Extract the [X, Y] coordinate from the center of the cell holding the provided text.  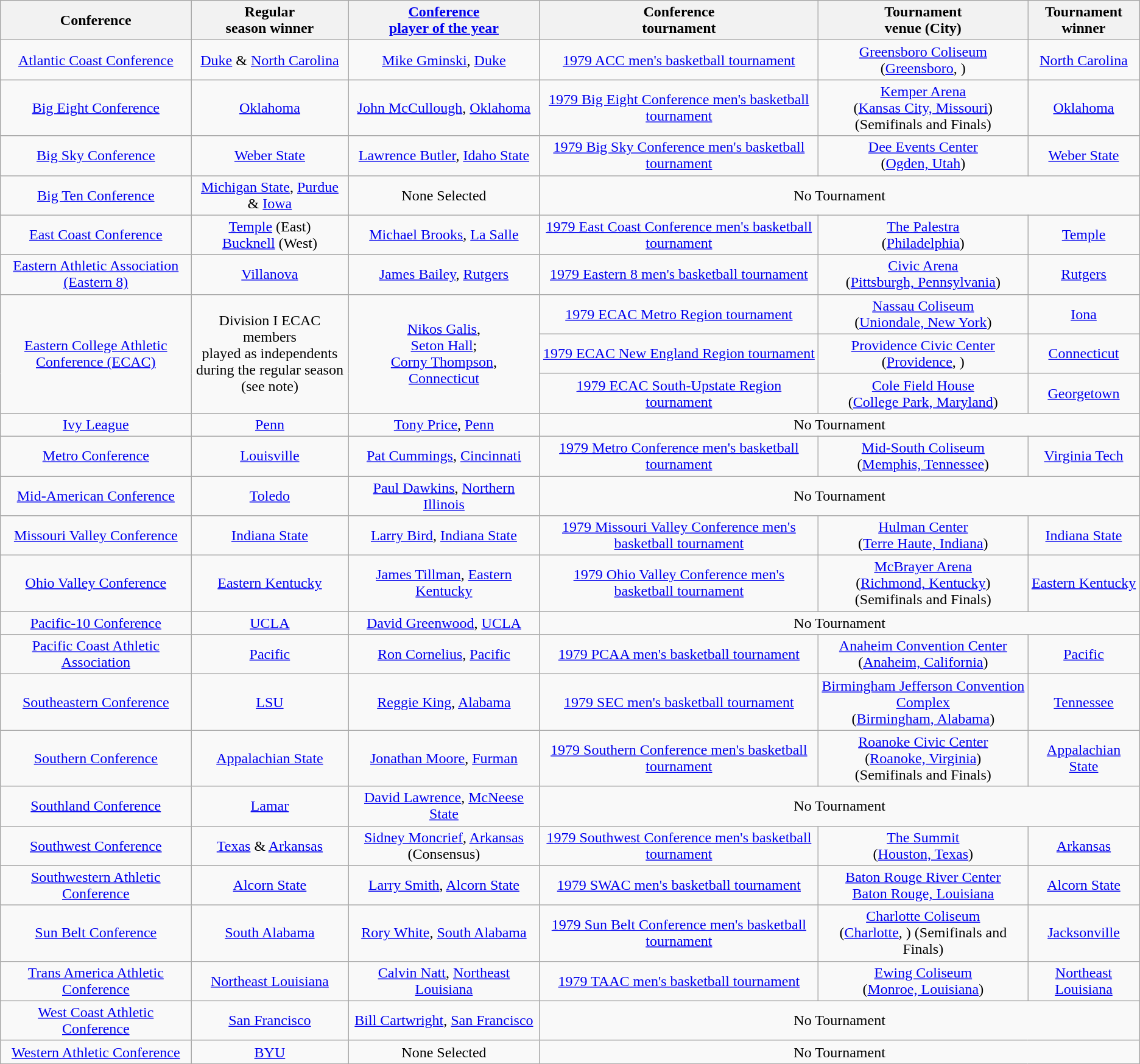
1979 ECAC Metro Region tournament [679, 314]
1979 ACC men's basketball tournament [679, 60]
David Greenwood, UCLA [444, 623]
Atlantic Coast Conference [96, 60]
San Francisco [270, 1021]
Louisville [270, 456]
Big Sky Conference [96, 156]
David Lawrence, McNeese State [444, 806]
1979 ECAC New England Region tournament [679, 353]
Virginia Tech [1084, 456]
Providence Civic Center(Providence, ) [923, 353]
Pacific-10 Conference [96, 623]
Southwest Conference [96, 845]
Larry Bird, Indiana State [444, 536]
Southern Conference [96, 758]
Nassau Coliseum(Uniondale, New York) [923, 314]
Michigan State, Purdue & Iowa [270, 195]
West Coast Athletic Conference [96, 1021]
Temple [1084, 235]
Reggie King, Alabama [444, 702]
Division I ECAC membersplayed as independentsduring the regular season(see note) [270, 353]
Tournament venue (City) [923, 21]
Birmingham Jefferson Convention Complex(Birmingham, Alabama) [923, 702]
Greensboro Coliseum(Greensboro, ) [923, 60]
Pacific Coast Athletic Association [96, 654]
1979 Big Eight Conference men's basketball tournament [679, 108]
Eastern Athletic Association (Eastern 8) [96, 274]
1979 Southwest Conference men's basketball tournament [679, 845]
Mid-South Coliseum(Memphis, Tennessee) [923, 456]
Mid-American Conference [96, 496]
James Tillman, Eastern Kentucky [444, 583]
Nikos Galis,Seton Hall;Corny Thompson,Connecticut [444, 353]
Paul Dawkins, Northern Illinois [444, 496]
McBrayer Arena(Richmond, Kentucky)(Semifinals and Finals) [923, 583]
Lawrence Butler, Idaho State [444, 156]
Jonathan Moore, Furman [444, 758]
Southwestern Athletic Conference [96, 886]
UCLA [270, 623]
1979 East Coast Conference men's basketball tournament [679, 235]
Dee Events Center(Ogden, Utah) [923, 156]
Big Ten Conference [96, 195]
Southland Conference [96, 806]
1979 Metro Conference men's basketball tournament [679, 456]
1979 Missouri Valley Conference men's basketball tournament [679, 536]
The Summit(Houston, Texas) [923, 845]
Temple (East) Bucknell (West) [270, 235]
1979 PCAA men's basketball tournament [679, 654]
South Alabama [270, 933]
Tennessee [1084, 702]
Villanova [270, 274]
BYU [270, 1052]
Michael Brooks, La Salle [444, 235]
1979 Sun Belt Conference men's basketball tournament [679, 933]
Ron Cornelius, Pacific [444, 654]
Tony Price, Penn [444, 425]
1979 Big Sky Conference men's basketball tournament [679, 156]
Conference tournament [679, 21]
Lamar [270, 806]
Pat Cummings, Cincinnati [444, 456]
Eastern College AthleticConference (ECAC) [96, 353]
LSU [270, 702]
Rory White, South Alabama [444, 933]
1979 TAAC men's basketball tournament [679, 981]
Western Athletic Conference [96, 1052]
Metro Conference [96, 456]
James Bailey, Rutgers [444, 274]
Missouri Valley Conference [96, 536]
North Carolina [1084, 60]
Hulman Center(Terre Haute, Indiana) [923, 536]
Big Eight Conference [96, 108]
Iona [1084, 314]
Charlotte Coliseum(Charlotte, ) (Semifinals and Finals) [923, 933]
The Palestra(Philadelphia) [923, 235]
Kemper Arena(Kansas City, Missouri)(Semifinals and Finals) [923, 108]
1979 ECAC South-Upstate Region tournament [679, 393]
Sun Belt Conference [96, 933]
Toledo [270, 496]
1979 Southern Conference men's basketball tournament [679, 758]
Calvin Natt, Northeast Louisiana [444, 981]
Rutgers [1084, 274]
Penn [270, 425]
Sidney Moncrief, Arkansas (Consensus) [444, 845]
Bill Cartwright, San Francisco [444, 1021]
Larry Smith, Alcorn State [444, 886]
Tournament winner [1084, 21]
Texas & Arkansas [270, 845]
Jacksonville [1084, 933]
Baton Rouge River CenterBaton Rouge, Louisiana [923, 886]
Roanoke Civic Center(Roanoke, Virginia)(Semifinals and Finals) [923, 758]
John McCullough, Oklahoma [444, 108]
Connecticut [1084, 353]
1979 Ohio Valley Conference men's basketball tournament [679, 583]
Arkansas [1084, 845]
Anaheim Convention Center(Anaheim, California) [923, 654]
1979 Eastern 8 men's basketball tournament [679, 274]
Ohio Valley Conference [96, 583]
Southeastern Conference [96, 702]
East Coast Conference [96, 235]
Georgetown [1084, 393]
Civic Arena (Pittsburgh, Pennsylvania) [923, 274]
Mike Gminski, Duke [444, 60]
Ewing Coliseum(Monroe, Louisiana) [923, 981]
Regular season winner [270, 21]
Ivy League [96, 425]
1979 SEC men's basketball tournament [679, 702]
Conference player of the year [444, 21]
Conference [96, 21]
Cole Field House(College Park, Maryland) [923, 393]
1979 SWAC men's basketball tournament [679, 886]
Duke & North Carolina [270, 60]
Trans America Athletic Conference [96, 981]
